Return the [x, y] coordinate for the center point of the cell that contains the specified text.  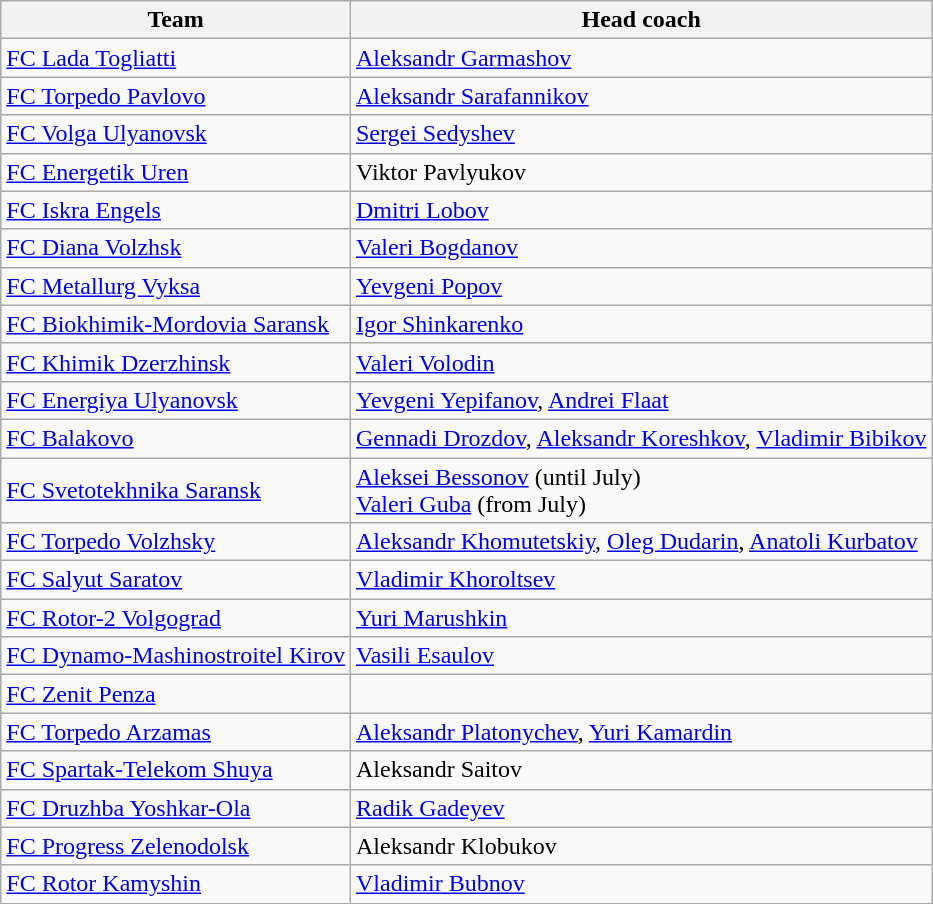
FC Zenit Penza [176, 694]
FC Iskra Engels [176, 210]
Aleksandr Sarafannikov [640, 96]
FC Energetik Uren [176, 172]
Yevgeni Popov [640, 286]
Vladimir Khoroltsev [640, 580]
Yuri Marushkin [640, 618]
Yevgeni Yepifanov, Andrei Flaat [640, 400]
FC Salyut Saratov [176, 580]
Team [176, 20]
Sergei Sedyshev [640, 134]
Viktor Pavlyukov [640, 172]
Vladimir Bubnov [640, 884]
FC Svetotekhnika Saransk [176, 490]
Gennadi Drozdov, Aleksandr Koreshkov, Vladimir Bibikov [640, 438]
FC Metallurg Vyksa [176, 286]
FC Dynamo-Mashinostroitel Kirov [176, 656]
FC Druzhba Yoshkar-Ola [176, 808]
Head coach [640, 20]
FC Rotor-2 Volgograd [176, 618]
Aleksandr Saitov [640, 770]
FC Rotor Kamyshin [176, 884]
FC Torpedo Volzhsky [176, 542]
FC Diana Volzhsk [176, 248]
Aleksandr Platonychev, Yuri Kamardin [640, 732]
FC Torpedo Arzamas [176, 732]
Aleksandr Klobukov [640, 846]
Igor Shinkarenko [640, 324]
FC Torpedo Pavlovo [176, 96]
FC Khimik Dzerzhinsk [176, 362]
Valeri Volodin [640, 362]
Radik Gadeyev [640, 808]
Aleksandr Garmashov [640, 58]
FC Lada Togliatti [176, 58]
FC Spartak-Telekom Shuya [176, 770]
Aleksei Bessonov (until July)Valeri Guba (from July) [640, 490]
Dmitri Lobov [640, 210]
FC Balakovo [176, 438]
FC Energiya Ulyanovsk [176, 400]
FC Biokhimik-Mordovia Saransk [176, 324]
FC Volga Ulyanovsk [176, 134]
Valeri Bogdanov [640, 248]
Aleksandr Khomutetskiy, Oleg Dudarin, Anatoli Kurbatov [640, 542]
FC Progress Zelenodolsk [176, 846]
Vasili Esaulov [640, 656]
